From the cell containing the given text, extract its center point as [x, y] coordinate. 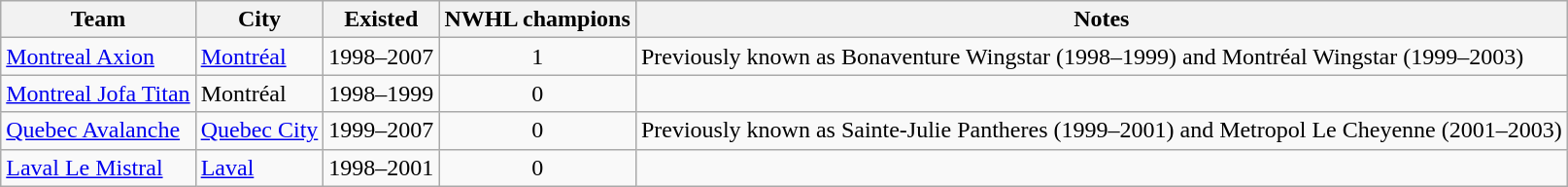
1998–1999 [381, 93]
1999–2007 [381, 131]
Previously known as Bonaventure Wingstar (1998–1999) and Montréal Wingstar (1999–2003) [1102, 56]
1998–2007 [381, 56]
1998–2001 [381, 168]
Previously known as Sainte-Julie Pantheres (1999–2001) and Metropol Le Cheyenne (2001–2003) [1102, 131]
Laval Le Mistral [98, 168]
Notes [1102, 19]
Existed [381, 19]
1 [537, 56]
Quebec City [259, 131]
Quebec Avalanche [98, 131]
City [259, 19]
Team [98, 19]
Montreal Jofa Titan [98, 93]
NWHL champions [537, 19]
Laval [259, 168]
Montreal Axion [98, 56]
